Return (X, Y) of the center of cell containing provided text 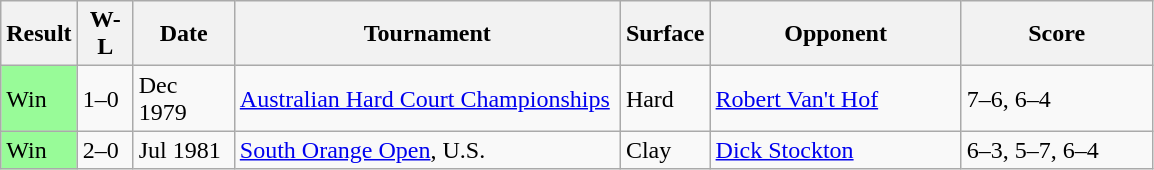
Robert Van't Hof (836, 98)
Australian Hard Court Championships (427, 98)
Score (1056, 34)
Date (184, 34)
7–6, 6–4 (1056, 98)
W-L (105, 34)
Surface (665, 34)
1–0 (105, 98)
Dec 1979 (184, 98)
Dick Stockton (836, 150)
South Orange Open, U.S. (427, 150)
Hard (665, 98)
Tournament (427, 34)
Clay (665, 150)
Opponent (836, 34)
6–3, 5–7, 6–4 (1056, 150)
2–0 (105, 150)
Jul 1981 (184, 150)
Result (39, 34)
